Identify which cell holds the provided text, then report its [X, Y] central coordinate. 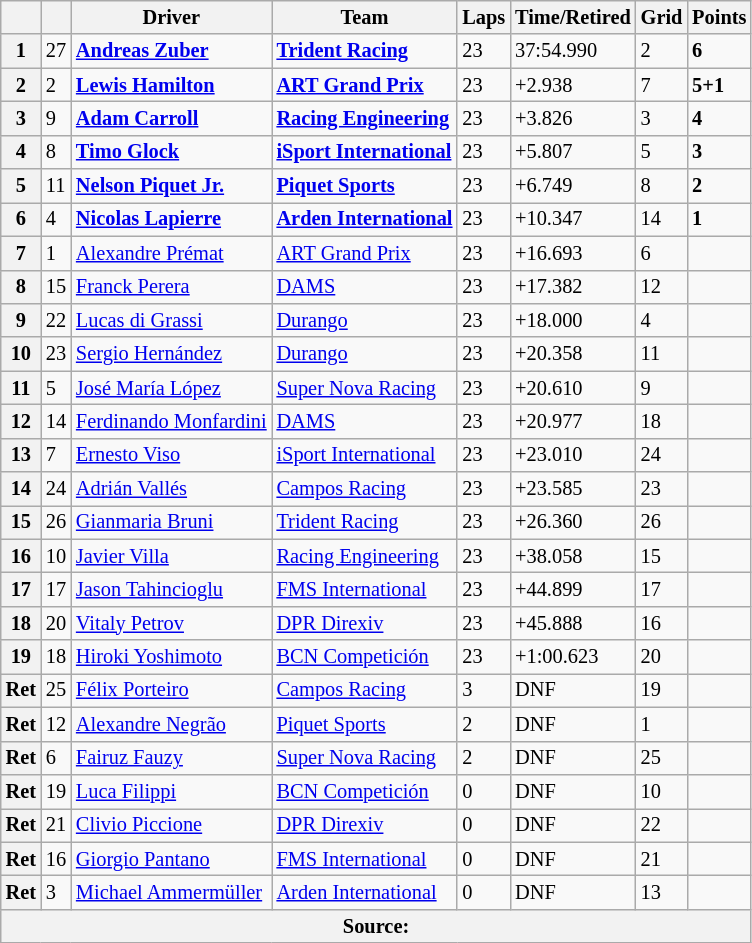
+44.899 [573, 589]
Jason Tahincioglu [172, 589]
+23.010 [573, 455]
+3.826 [573, 118]
+23.585 [573, 489]
Lewis Hamilton [172, 85]
Ferdinando Monfardini [172, 421]
Driver [172, 17]
+26.360 [573, 522]
Michael Ammermüller [172, 892]
Luca Filippi [172, 791]
Félix Porteiro [172, 690]
Nelson Piquet Jr. [172, 186]
+45.888 [573, 623]
Javier Villa [172, 556]
Team [365, 17]
+6.749 [573, 186]
+17.382 [573, 287]
+1:00.623 [573, 657]
Giorgio Pantano [172, 859]
5+1 [719, 85]
José María López [172, 388]
Ernesto Viso [172, 455]
Alexandre Negrão [172, 724]
Grid [662, 17]
Time/Retired [573, 17]
Gianmaria Bruni [172, 522]
+18.000 [573, 320]
Alexandre Prémat [172, 253]
+10.347 [573, 219]
Adam Carroll [172, 118]
+20.358 [573, 354]
Timo Glock [172, 152]
Nicolas Lapierre [172, 219]
Lucas di Grassi [172, 320]
Laps [484, 17]
Vitaly Petrov [172, 623]
+38.058 [573, 556]
Source: [376, 926]
37:54.990 [573, 51]
27 [56, 51]
Points [719, 17]
Sergio Hernández [172, 354]
+20.977 [573, 421]
Franck Perera [172, 287]
+5.807 [573, 152]
+2.938 [573, 85]
Hiroki Yoshimoto [172, 657]
Fairuz Fauzy [172, 758]
Clivio Piccione [172, 825]
Adrián Vallés [172, 489]
+16.693 [573, 253]
+20.610 [573, 388]
Andreas Zuber [172, 51]
